Locate the cell with the specified text and output its (X, Y) center coordinate. 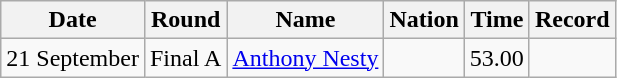
Name (306, 20)
Final A (185, 58)
Date (73, 20)
Round (185, 20)
Record (572, 20)
Anthony Nesty (306, 58)
Time (496, 20)
53.00 (496, 58)
Nation (424, 20)
21 September (73, 58)
